For the text-containing cell, return its midpoint in (X, Y) coordinate format. 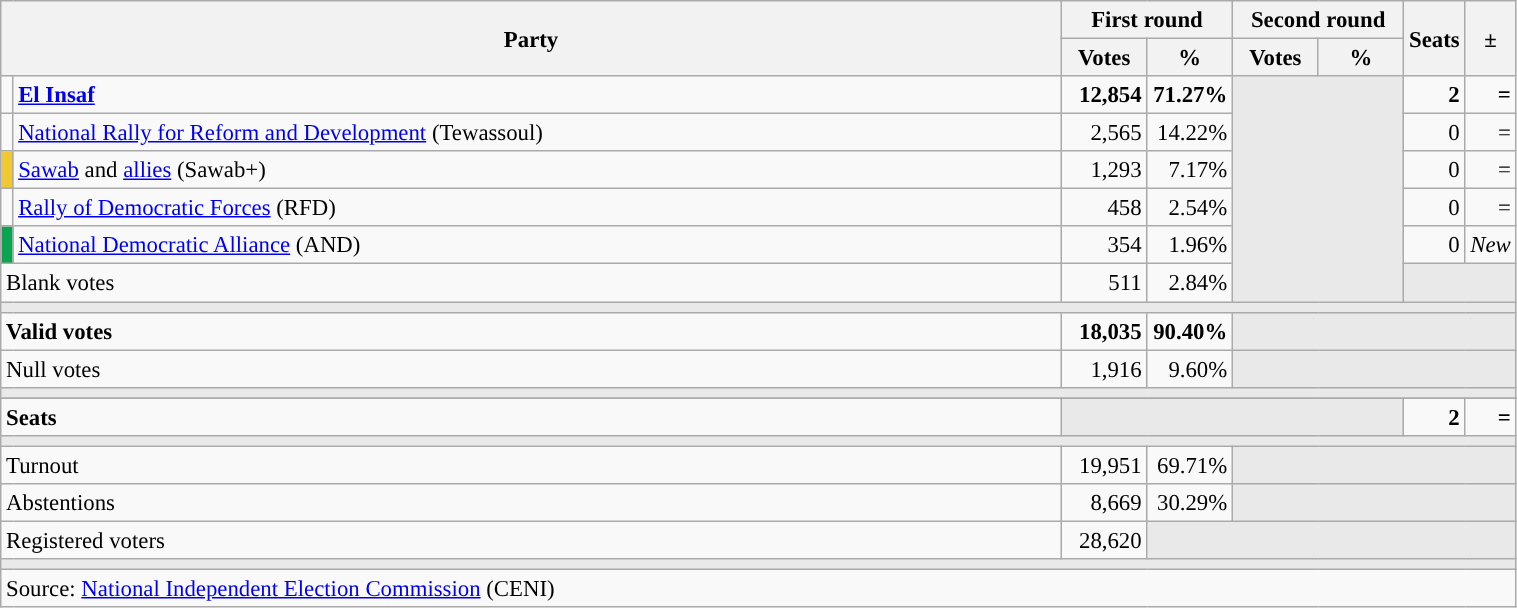
511 (1104, 283)
90.40% (1190, 331)
Registered voters (532, 540)
19,951 (1104, 465)
14.22% (1190, 133)
New (1490, 245)
18,035 (1104, 331)
First round (1146, 20)
354 (1104, 245)
El Insaf (537, 95)
Rally of Democratic Forces (RFD) (537, 208)
7.17% (1190, 170)
Blank votes (532, 283)
12,854 (1104, 95)
9.60% (1190, 369)
71.27% (1190, 95)
2.54% (1190, 208)
National Rally for Reform and Development (Tewassoul) (537, 133)
1,293 (1104, 170)
1,916 (1104, 369)
Source: National Independent Election Commission (CENI) (758, 589)
Null votes (532, 369)
Sawab and allies (Sawab+) (537, 170)
Valid votes (532, 331)
± (1490, 38)
National Democratic Alliance (AND) (537, 245)
30.29% (1190, 503)
2,565 (1104, 133)
Turnout (532, 465)
Second round (1318, 20)
Party (532, 38)
8,669 (1104, 503)
Abstentions (532, 503)
28,620 (1104, 540)
1.96% (1190, 245)
69.71% (1190, 465)
458 (1104, 208)
2.84% (1190, 283)
